Identify which cell holds the provided text, then report its (x, y) central coordinate. 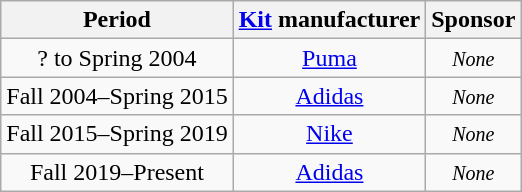
? to Spring 2004 (117, 58)
Kit manufacturer (330, 20)
Sponsor (474, 20)
Fall 2015–Spring 2019 (117, 134)
Nike (330, 134)
Fall 2004–Spring 2015 (117, 96)
Period (117, 20)
Fall 2019–Present (117, 172)
Puma (330, 58)
